Locate the cell with the specified text and output its [X, Y] center coordinate. 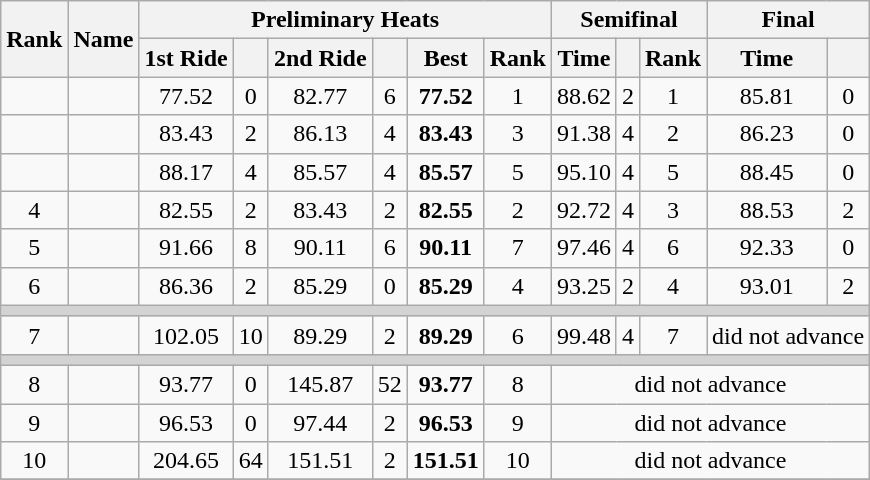
82.77 [320, 96]
92.33 [767, 248]
93.01 [767, 286]
Name [104, 39]
97.44 [320, 423]
52 [390, 384]
2nd Ride [320, 58]
145.87 [320, 384]
92.72 [584, 210]
97.46 [584, 248]
99.48 [584, 335]
64 [250, 461]
88.62 [584, 96]
Best [446, 58]
1st Ride [186, 58]
88.17 [186, 172]
102.05 [186, 335]
86.23 [767, 134]
95.10 [584, 172]
88.45 [767, 172]
Final [788, 20]
91.38 [584, 134]
Preliminary Heats [345, 20]
93.25 [584, 286]
86.13 [320, 134]
Semifinal [628, 20]
86.36 [186, 286]
91.66 [186, 248]
88.53 [767, 210]
85.81 [767, 96]
204.65 [186, 461]
